Return (X, Y) of the center of cell containing provided text 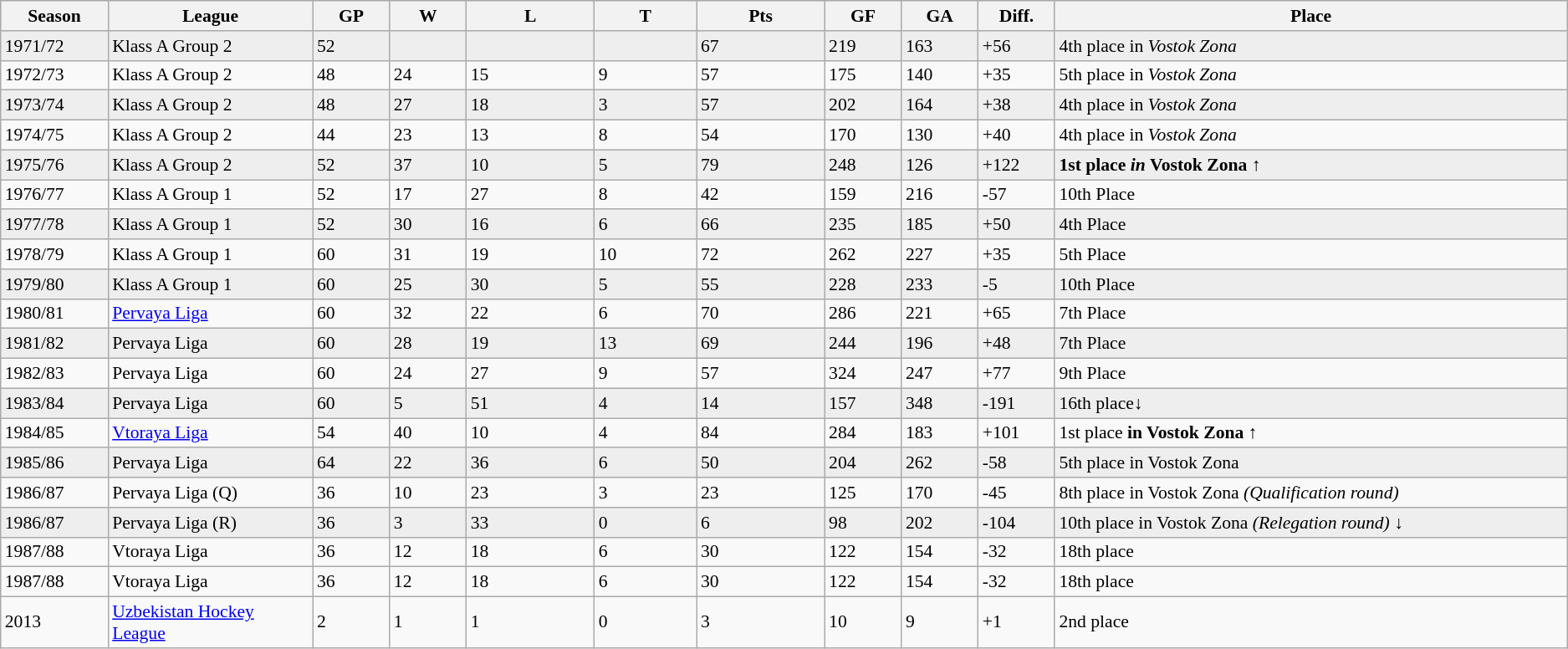
1980/81 (54, 314)
247 (940, 374)
40 (428, 433)
5th Place (1310, 254)
-58 (1017, 463)
196 (940, 344)
GF (863, 16)
235 (863, 225)
-104 (1017, 523)
1976/77 (54, 195)
164 (940, 105)
2nd place (1310, 622)
1977/78 (54, 225)
324 (863, 374)
33 (530, 523)
98 (863, 523)
-5 (1017, 284)
1981/82 (54, 344)
159 (863, 195)
79 (761, 165)
1974/75 (54, 135)
185 (940, 225)
10th place in Vostok Zona (Relegation round) ↓ (1310, 523)
8th place in Vostok Zona (Qualification round) (1310, 493)
W (428, 16)
50 (761, 463)
163 (940, 46)
1975/76 (54, 165)
Pervaya Liga (R) (211, 523)
Uzbekistan Hockey League (211, 622)
2013 (54, 622)
219 (863, 46)
T (646, 16)
+48 (1017, 344)
+40 (1017, 135)
244 (863, 344)
286 (863, 314)
-191 (1017, 403)
228 (863, 284)
+101 (1017, 433)
-57 (1017, 195)
2 (351, 622)
42 (761, 195)
1972/73 (54, 75)
32 (428, 314)
+1 (1017, 622)
284 (863, 433)
51 (530, 403)
64 (351, 463)
GP (351, 16)
28 (428, 344)
157 (863, 403)
14 (761, 403)
+122 (1017, 165)
1982/83 (54, 374)
+38 (1017, 105)
72 (761, 254)
204 (863, 463)
125 (863, 493)
69 (761, 344)
55 (761, 284)
66 (761, 225)
126 (940, 165)
+50 (1017, 225)
+65 (1017, 314)
44 (351, 135)
1973/74 (54, 105)
1979/80 (54, 284)
L (530, 16)
9th Place (1310, 374)
Place (1310, 16)
227 (940, 254)
183 (940, 433)
4th Place (1310, 225)
16th place↓ (1310, 403)
130 (940, 135)
70 (761, 314)
233 (940, 284)
140 (940, 75)
37 (428, 165)
Diff. (1017, 16)
GA (940, 16)
175 (863, 75)
-45 (1017, 493)
1983/84 (54, 403)
League (211, 16)
1978/79 (54, 254)
Pervaya Liga (Q) (211, 493)
348 (940, 403)
248 (863, 165)
15 (530, 75)
17 (428, 195)
221 (940, 314)
16 (530, 225)
1984/85 (54, 433)
+56 (1017, 46)
+77 (1017, 374)
216 (940, 195)
1985/86 (54, 463)
67 (761, 46)
25 (428, 284)
Pts (761, 16)
1971/72 (54, 46)
Season (54, 16)
84 (761, 433)
31 (428, 254)
